For the text-containing cell, return its midpoint in [X, Y] coordinate format. 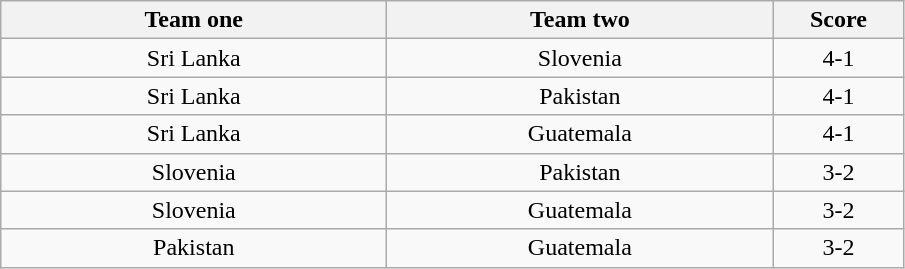
Team one [194, 20]
Score [838, 20]
Team two [580, 20]
